Identify which cell holds the provided text, then report its (X, Y) central coordinate. 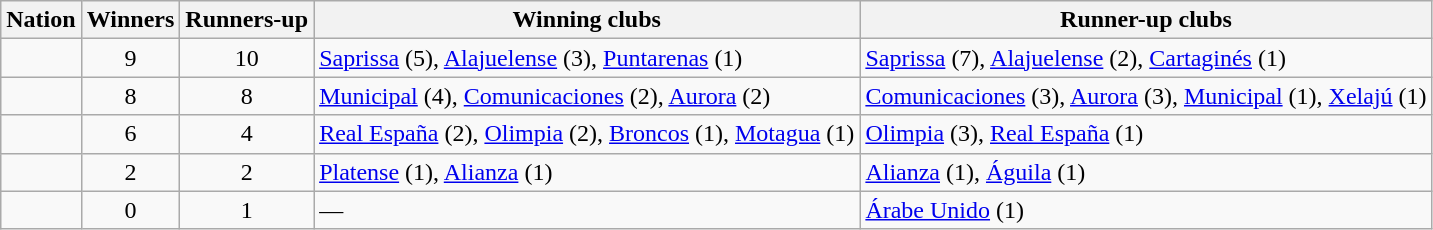
Árabe Unido (1) (1146, 210)
Saprissa (7), Alajuelense (2), Cartaginés (1) (1146, 58)
Runner-up clubs (1146, 20)
Nation (41, 20)
9 (130, 58)
Runners-up (247, 20)
Winning clubs (587, 20)
Comunicaciones (3), Aurora (3), Municipal (1), Xelajú (1) (1146, 96)
Platense (1), Alianza (1) (587, 172)
6 (130, 134)
Winners (130, 20)
0 (130, 210)
Municipal (4), Comunicaciones (2), Aurora (2) (587, 96)
1 (247, 210)
Alianza (1), Águila (1) (1146, 172)
— (587, 210)
Real España (2), Olimpia (2), Broncos (1), Motagua (1) (587, 134)
10 (247, 58)
4 (247, 134)
Olimpia (3), Real España (1) (1146, 134)
Saprissa (5), Alajuelense (3), Puntarenas (1) (587, 58)
